Find where the given text appears and provide that cell's center as (x, y) coordinate. 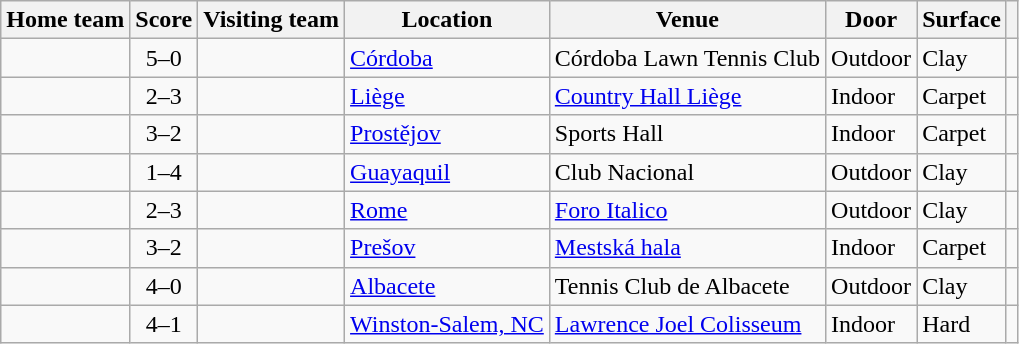
Córdoba Lawn Tennis Club (687, 58)
Surface (962, 20)
Foro Italico (687, 210)
Location (448, 20)
Córdoba (448, 58)
Venue (687, 20)
Rome (448, 210)
Home team (66, 20)
Guayaquil (448, 172)
Prostějov (448, 134)
4–0 (164, 286)
5–0 (164, 58)
Door (872, 20)
Hard (962, 324)
Winston-Salem, NC (448, 324)
4–1 (164, 324)
Lawrence Joel Colisseum (687, 324)
Mestská hala (687, 248)
1–4 (164, 172)
Prešov (448, 248)
Score (164, 20)
Club Nacional (687, 172)
Albacete (448, 286)
Liège (448, 96)
Sports Hall (687, 134)
Tennis Club de Albacete (687, 286)
Country Hall Liège (687, 96)
Visiting team (272, 20)
